Identify which cell holds the provided text, then report its (X, Y) central coordinate. 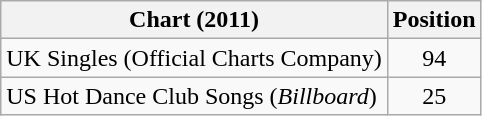
25 (434, 96)
94 (434, 58)
US Hot Dance Club Songs (Billboard) (194, 96)
Position (434, 20)
Chart (2011) (194, 20)
UK Singles (Official Charts Company) (194, 58)
